Return the (X, Y) coordinate for the center point of the cell that contains the specified text.  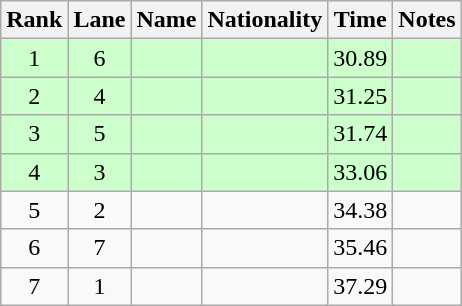
Rank (34, 20)
30.89 (360, 58)
31.25 (360, 96)
37.29 (360, 286)
Notes (427, 20)
31.74 (360, 134)
Nationality (265, 20)
Name (166, 20)
34.38 (360, 210)
33.06 (360, 172)
Time (360, 20)
35.46 (360, 248)
Lane (100, 20)
